Identify which cell holds the provided text, then report its (x, y) central coordinate. 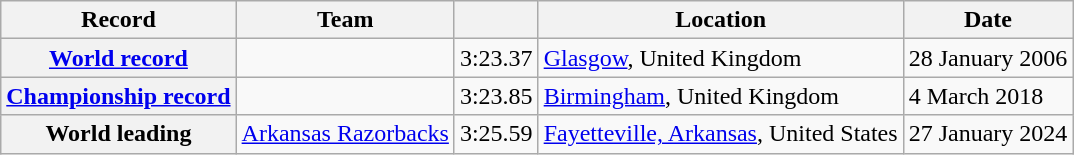
Date (988, 20)
4 March 2018 (988, 96)
Birmingham, United Kingdom (720, 96)
Glasgow, United Kingdom (720, 58)
Arkansas Razorbacks (345, 134)
Record (118, 20)
Championship record (118, 96)
3:25.59 (496, 134)
Location (720, 20)
Team (345, 20)
3:23.37 (496, 58)
World record (118, 58)
Fayetteville, Arkansas, United States (720, 134)
World leading (118, 134)
3:23.85 (496, 96)
27 January 2024 (988, 134)
28 January 2006 (988, 58)
